Provide the (x, y) coordinate of the cell's center where the given text is located.  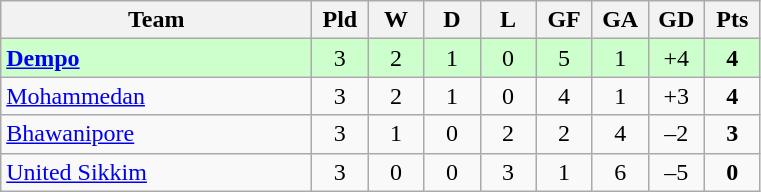
W (396, 20)
Pld (340, 20)
–2 (676, 134)
GD (676, 20)
Bhawanipore (156, 134)
–5 (676, 172)
+3 (676, 96)
GA (620, 20)
Team (156, 20)
D (452, 20)
United Sikkim (156, 172)
GF (564, 20)
6 (620, 172)
5 (564, 58)
Mohammedan (156, 96)
Dempo (156, 58)
+4 (676, 58)
Pts (732, 20)
L (508, 20)
